Find where the given text appears and provide that cell's center as (x, y) coordinate. 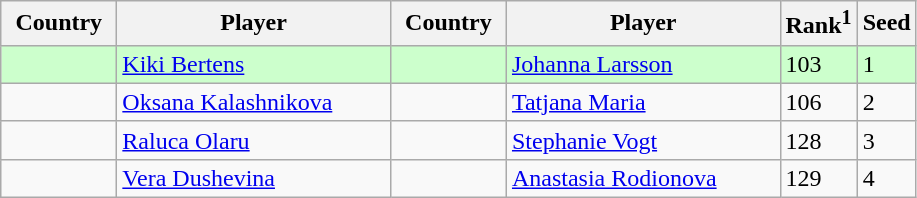
129 (818, 178)
Vera Dushevina (254, 178)
3 (886, 140)
4 (886, 178)
1 (886, 64)
Johanna Larsson (643, 64)
Seed (886, 24)
Anastasia Rodionova (643, 178)
106 (818, 102)
Tatjana Maria (643, 102)
Raluca Olaru (254, 140)
128 (818, 140)
Stephanie Vogt (643, 140)
Kiki Bertens (254, 64)
2 (886, 102)
Oksana Kalashnikova (254, 102)
Rank1 (818, 24)
103 (818, 64)
